Determine the (x, y) coordinate at the center of the cell enclosing the given text.  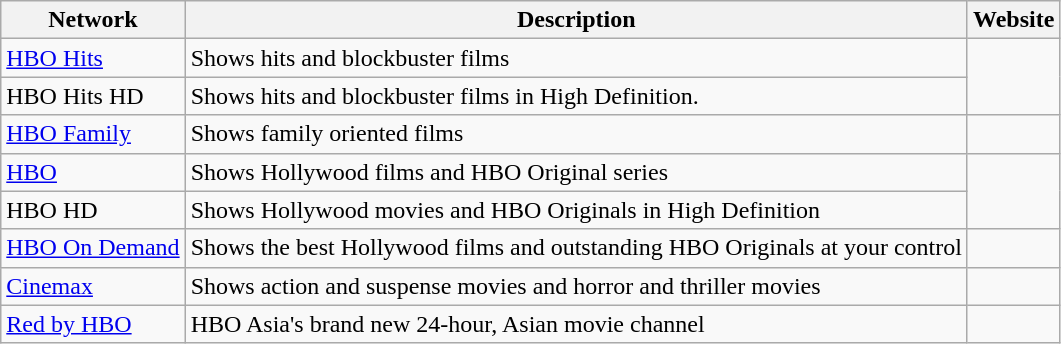
HBO Family (93, 134)
Description (576, 20)
Shows family oriented films (576, 134)
HBO Hits HD (93, 96)
Network (93, 20)
Shows hits and blockbuster films in High Definition. (576, 96)
HBO HD (93, 210)
HBO On Demand (93, 248)
Shows Hollywood films and HBO Original series (576, 172)
Shows action and suspense movies and horror and thriller movies (576, 286)
Shows Hollywood movies and HBO Originals in High Definition (576, 210)
Cinemax (93, 286)
HBO Hits (93, 58)
Red by HBO (93, 324)
Website (1013, 20)
Shows hits and blockbuster films (576, 58)
HBO Asia's brand new 24-hour, Asian movie channel (576, 324)
HBO (93, 172)
Shows the best Hollywood films and outstanding HBO Originals at your control (576, 248)
